Locate the cell with the specified text and output its [X, Y] center coordinate. 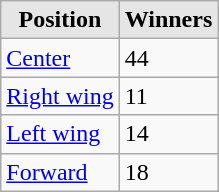
18 [168, 172]
Center [60, 58]
Forward [60, 172]
44 [168, 58]
Left wing [60, 134]
Winners [168, 20]
Right wing [60, 96]
14 [168, 134]
11 [168, 96]
Position [60, 20]
